Detect which cell encompasses the target text, then output its (X, Y) center coordinate. 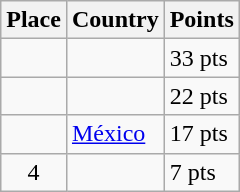
17 pts (202, 134)
México (115, 134)
22 pts (202, 96)
33 pts (202, 58)
Points (202, 20)
4 (34, 172)
7 pts (202, 172)
Place (34, 20)
Country (115, 20)
